For the text-containing cell, return its midpoint in (X, Y) coordinate format. 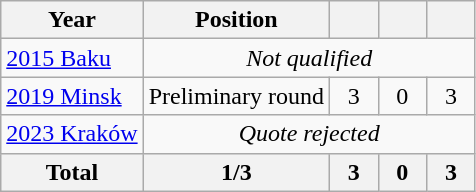
Preliminary round (236, 96)
Year (72, 20)
2015 Baku (72, 58)
1/3 (236, 172)
2023 Kraków (72, 134)
Position (236, 20)
Not qualified (309, 58)
Quote rejected (309, 134)
2019 Minsk (72, 96)
Total (72, 172)
